Capture the cell that displays the provided text and extract its (x, y) central coordinate. 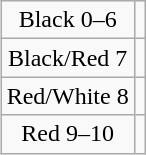
Red/White 8 (68, 96)
Black 0–6 (68, 20)
Red 9–10 (68, 134)
Black/Red 7 (68, 58)
